Output the [x, y] coordinate of the center of the cell containing the given text.  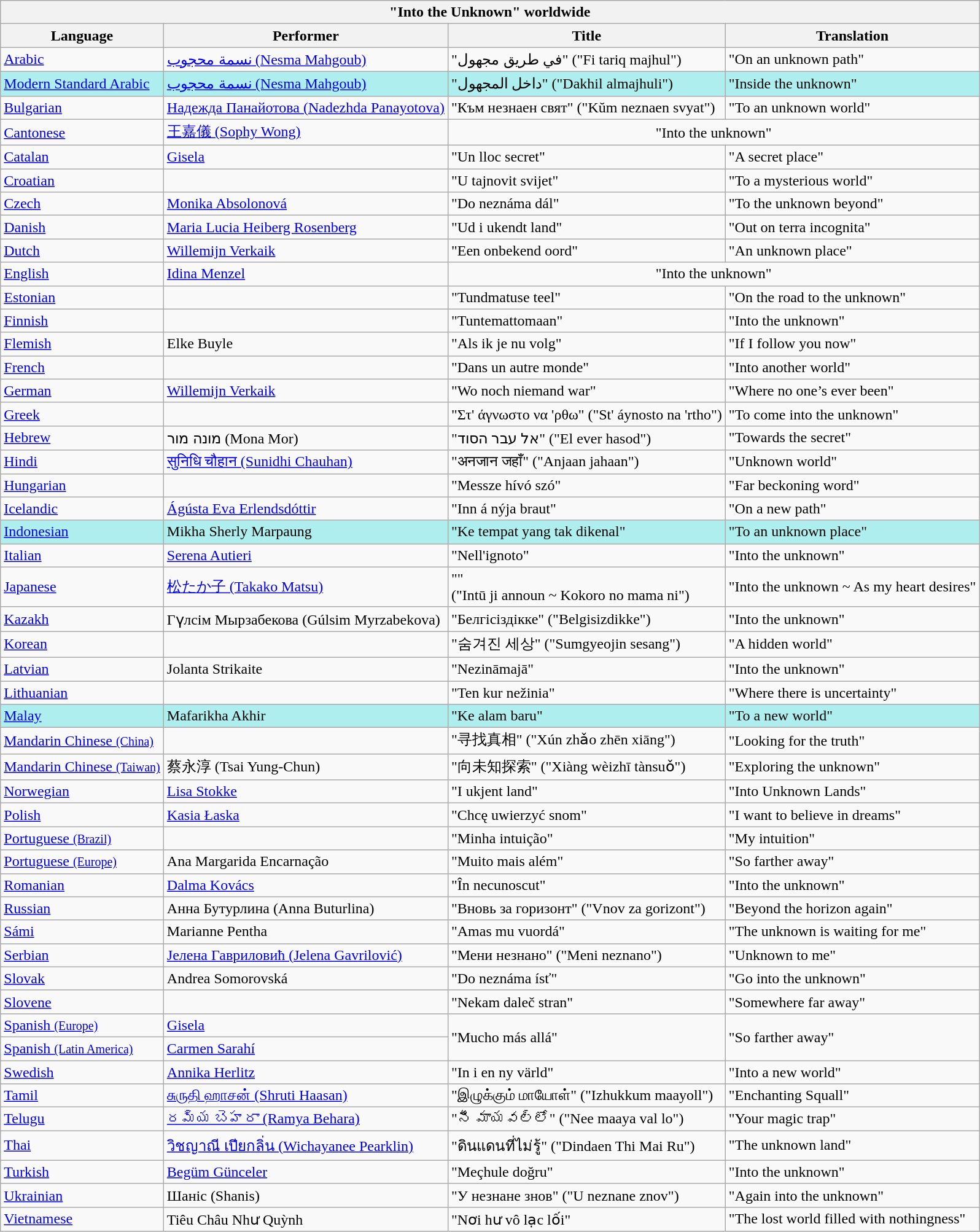
"Muito mais além" [586, 862]
Indonesian [82, 532]
Arabic [82, 60]
Tamil [82, 1096]
Kasia Łaska [306, 815]
"Where there is uncertainty" [852, 692]
"अनजान जहाँ" ("Anjaan jahaan") [586, 462]
"Dans un autre monde" [586, 367]
"A hidden world" [852, 645]
"Als ik je nu volg" [586, 344]
"Nezināmajā" [586, 669]
Spanish (Latin America) [82, 1048]
सुनिधि चौहान (Sunidhi Chauhan) [306, 462]
Monika Absolonová [306, 204]
Serena Autieri [306, 555]
Надежда Панайотова (Nadezhda Panayotova) [306, 107]
"To the unknown beyond" [852, 204]
Russian [82, 908]
"An unknown place" [852, 251]
Title [586, 36]
蔡永淳 (Tsai Yung-Chun) [306, 766]
"Ke tempat yang tak dikenal" [586, 532]
Mafarikha Akhir [306, 716]
"U tajnovit svijet" [586, 181]
Norwegian [82, 792]
Hindi [82, 462]
Catalan [82, 157]
"To a mysterious world" [852, 181]
"The unknown land" [852, 1146]
"To come into the unknown" [852, 414]
"Messze hívó szó" [586, 485]
"Beyond the horizon again" [852, 908]
"În necunoscut" [586, 885]
Korean [82, 645]
Estonian [82, 297]
"The unknown is waiting for me" [852, 932]
"I want to believe in dreams" [852, 815]
Begüm Günceler [306, 1172]
Tiêu Châu Như Quỳnh [306, 1219]
Шаніс (Shanis) [306, 1195]
วิชญาณี เปียกลิ่น (Wichayanee Pearklin) [306, 1146]
"Nekam daleč stran" [586, 1002]
"నీ మాయవల్లో" ("Nee maaya val lo") [586, 1119]
German [82, 391]
Јелена Гавриловић (Jelena Gavrilović) [306, 955]
Greek [82, 414]
Jolanta Strikaite [306, 669]
"Minha intuição" [586, 838]
"Towards the secret" [852, 438]
Kazakh [82, 619]
"Към незнаен свят" ("Kŭm neznaen svyat") [586, 107]
Thai [82, 1146]
"To a new world" [852, 716]
"في طريق مجهول" ("Fi tariq majhul") [586, 60]
"Chcę uwierzyć snom" [586, 815]
"寻找真相" ("Xún zhǎo zhēn xiāng") [586, 741]
"Far beckoning word" [852, 485]
"On the road to the unknown" [852, 297]
Анна Бутурлина (Anna Buturlina) [306, 908]
Czech [82, 204]
"Een onbekend oord" [586, 251]
"On an unknown path" [852, 60]
"Nell'ignoto" [586, 555]
"Into Unknown Lands" [852, 792]
"Amas mu vuordá" [586, 932]
Annika Herlitz [306, 1072]
Italian [82, 555]
"Ke alam baru" [586, 716]
Malay [82, 716]
"Tuntemattomaan" [586, 321]
"A secret place" [852, 157]
"On a new path" [852, 509]
"Ud i ukendt land" [586, 227]
"Into another world" [852, 367]
Danish [82, 227]
Dalma Kovács [306, 885]
French [82, 367]
"Вновь за горизонт" ("Vnov za gorizont") [586, 908]
Ágústa Eva Erlendsdóttir [306, 509]
Latvian [82, 669]
"Inside the unknown" [852, 84]
"I ukjent land" [586, 792]
Ukrainian [82, 1195]
"Do neznáma ísť" [586, 978]
"If I follow you now" [852, 344]
"Again into the unknown" [852, 1195]
Maria Lucia Heiberg Rosenberg [306, 227]
Idina Menzel [306, 274]
Lisa Stokke [306, 792]
Turkish [82, 1172]
"Out on terra incognita" [852, 227]
"Ten kur nežinia" [586, 692]
"Your magic trap" [852, 1119]
"Go into the unknown" [852, 978]
Vietnamese [82, 1219]
"Into the unknown ~ As my heart desires" [852, 587]
சுருதி ஹாசன் (Shruti Haasan) [306, 1096]
"In i en ny värld" [586, 1072]
Hebrew [82, 438]
"Into the Unknown" worldwide [490, 12]
מונה מור (Mona Mor) [306, 438]
Dutch [82, 251]
Cantonese [82, 133]
Slovak [82, 978]
"אל עבר הסוד" ("El ever hasod") [586, 438]
"Somewhere far away" [852, 1002]
Modern Standard Arabic [82, 84]
Andrea Somorovská [306, 978]
Icelandic [82, 509]
"Exploring the unknown" [852, 766]
"The lost world filled with nothingness" [852, 1219]
"숨겨진 세상" ("Sumgyeojin sesang") [586, 645]
"My intuition" [852, 838]
"Στ' άγνωστο να 'ρθω" ("St' áynosto na 'rtho") [586, 414]
Swedish [82, 1072]
"Tundmatuse teel" [586, 297]
Finnish [82, 321]
王嘉儀 (Sophy Wong) [306, 133]
Lithuanian [82, 692]
"Белгісіздікке" ("Belgisizdikke") [586, 619]
"Nơi hư vô lạc lối" [586, 1219]
"Unknown world" [852, 462]
"Wo noch niemand war" [586, 391]
"இழுக்கும் மாயோள்" ("Izhukkum maayoll") [586, 1096]
"Unknown to me" [852, 955]
""("Intū ji announ ~ Kokoro no mama ni") [586, 587]
Elke Buyle [306, 344]
Polish [82, 815]
"Мени незнано" ("Meni neznano") [586, 955]
Spanish (Europe) [82, 1025]
"ดินแดนที่ไม่รู้" ("Dindaen Thi Mai Ru") [586, 1146]
రమ్య బెహరా (Ramya Behara) [306, 1119]
Telugu [82, 1119]
"Mucho más allá" [586, 1037]
"داخل المجهول‎" ("Dakhil almajhuli") [586, 84]
"向未知探索" ("Xiàng wèizhī tànsuǒ") [586, 766]
"Inn á nýja braut" [586, 509]
Translation [852, 36]
Mikha Sherly Marpaung [306, 532]
Performer [306, 36]
Mandarin Chinese (Taiwan) [82, 766]
"Do neznáma dál" [586, 204]
Flemish [82, 344]
"У незнане знов" ("U neznane znov") [586, 1195]
Croatian [82, 181]
English [82, 274]
Japanese [82, 587]
Carmen Sarahí [306, 1048]
Slovene [82, 1002]
Marianne Pentha [306, 932]
Mandarin Chinese (China) [82, 741]
Sámi [82, 932]
"To an unknown place" [852, 532]
"Meçhule doğru" [586, 1172]
"Looking for the truth" [852, 741]
Portuguese (Brazil) [82, 838]
Romanian [82, 885]
Ana Margarida Encarnação [306, 862]
"Enchanting Squall" [852, 1096]
Portuguese (Europe) [82, 862]
"Into a new world" [852, 1072]
松たか子 (Takako Matsu) [306, 587]
Language [82, 36]
"To an unknown world" [852, 107]
"Un lloc secret" [586, 157]
Гүлсім Мырзабекова (Gúlsim Myrzabekova) [306, 619]
Hungarian [82, 485]
Bulgarian [82, 107]
Serbian [82, 955]
"Where no one’s ever been" [852, 391]
